Locate the cell with the specified text and output its [X, Y] center coordinate. 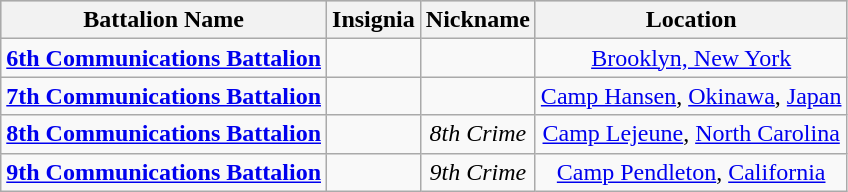
Camp Hansen, Okinawa, Japan [691, 96]
Camp Pendleton, California [691, 172]
6th Communications Battalion [164, 58]
Location [691, 20]
8th Crime [478, 134]
Camp Lejeune, North Carolina [691, 134]
9th Communications Battalion [164, 172]
Insignia [374, 20]
7th Communications Battalion [164, 96]
9th Crime [478, 172]
8th Communications Battalion [164, 134]
Nickname [478, 20]
Brooklyn, New York [691, 58]
Battalion Name [164, 20]
